Output the [x, y] coordinate of the center of the cell containing the given text.  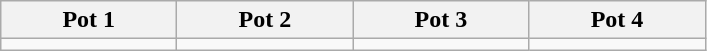
Pot 3 [441, 20]
Pot 1 [89, 20]
Pot 2 [265, 20]
Pot 4 [617, 20]
